Pinpoint the cell where the given text exists, returning its [X, Y] midpoint coordinate. 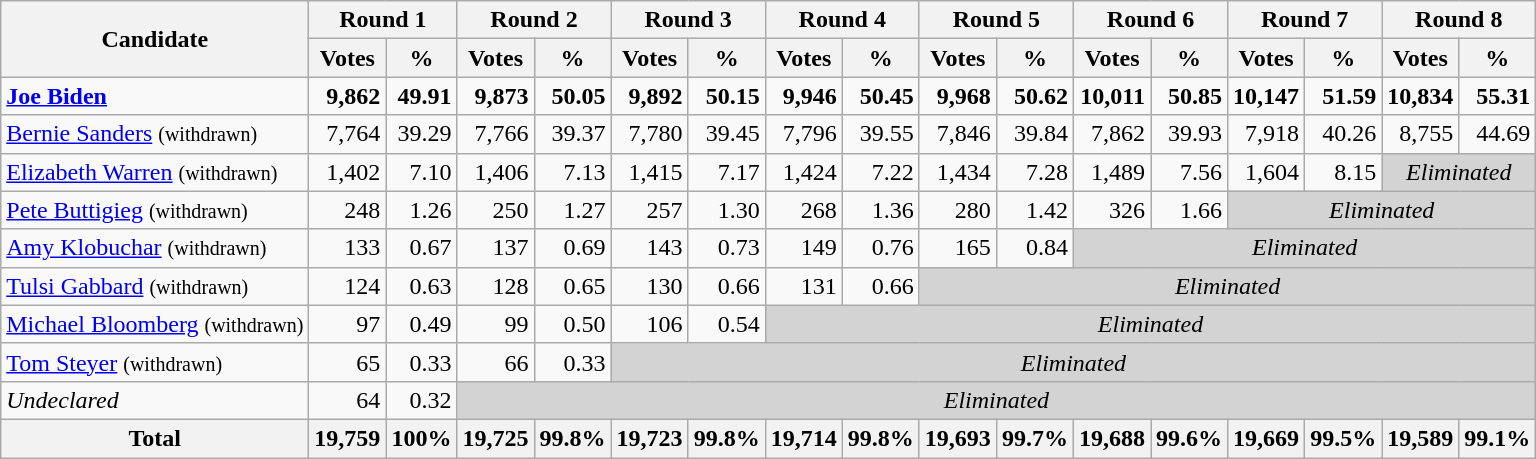
19,693 [958, 438]
19,759 [348, 438]
1,489 [1112, 172]
280 [958, 210]
7.56 [1190, 172]
1,434 [958, 172]
50.05 [572, 96]
7,764 [348, 134]
19,688 [1112, 438]
1.30 [726, 210]
39.84 [1034, 134]
49.91 [422, 96]
8,755 [1420, 134]
0.50 [572, 324]
39.29 [422, 134]
99.6% [1190, 438]
0.73 [726, 248]
0.67 [422, 248]
Round 7 [1305, 20]
50.62 [1034, 96]
0.84 [1034, 248]
137 [496, 248]
1.42 [1034, 210]
7.22 [880, 172]
7,918 [1266, 134]
39.45 [726, 134]
Amy Klobuchar (withdrawn) [155, 248]
10,147 [1266, 96]
Candidate [155, 39]
1,604 [1266, 172]
Joe Biden [155, 96]
10,011 [1112, 96]
40.26 [1344, 134]
7,780 [650, 134]
0.76 [880, 248]
9,968 [958, 96]
Round 6 [1150, 20]
133 [348, 248]
Bernie Sanders (withdrawn) [155, 134]
106 [650, 324]
50.85 [1190, 96]
268 [804, 210]
99.1% [1498, 438]
64 [348, 400]
Michael Bloomberg (withdrawn) [155, 324]
9,862 [348, 96]
50.45 [880, 96]
1.26 [422, 210]
Elizabeth Warren (withdrawn) [155, 172]
19,589 [1420, 438]
149 [804, 248]
55.31 [1498, 96]
39.55 [880, 134]
0.65 [572, 286]
7.17 [726, 172]
0.69 [572, 248]
Pete Buttigieg (withdrawn) [155, 210]
0.63 [422, 286]
10,834 [1420, 96]
97 [348, 324]
124 [348, 286]
1,402 [348, 172]
50.15 [726, 96]
1.66 [1190, 210]
51.59 [1344, 96]
257 [650, 210]
19,725 [496, 438]
130 [650, 286]
7,766 [496, 134]
65 [348, 362]
7.13 [572, 172]
Undeclared [155, 400]
131 [804, 286]
Round 5 [996, 20]
128 [496, 286]
Round 1 [383, 20]
44.69 [1498, 134]
0.32 [422, 400]
248 [348, 210]
Round 2 [534, 20]
99.5% [1344, 438]
39.37 [572, 134]
1,415 [650, 172]
9,892 [650, 96]
9,873 [496, 96]
1.27 [572, 210]
8.15 [1344, 172]
1,424 [804, 172]
99 [496, 324]
19,669 [1266, 438]
7,796 [804, 134]
66 [496, 362]
7,846 [958, 134]
326 [1112, 210]
Total [155, 438]
Round 3 [688, 20]
9,946 [804, 96]
39.93 [1190, 134]
19,723 [650, 438]
0.49 [422, 324]
1.36 [880, 210]
100% [422, 438]
Round 4 [842, 20]
Round 8 [1459, 20]
19,714 [804, 438]
1,406 [496, 172]
Tulsi Gabbard (withdrawn) [155, 286]
7.28 [1034, 172]
0.54 [726, 324]
99.7% [1034, 438]
143 [650, 248]
7.10 [422, 172]
Tom Steyer (withdrawn) [155, 362]
250 [496, 210]
165 [958, 248]
7,862 [1112, 134]
